Find where the given text appears and provide that cell's center as [X, Y] coordinate. 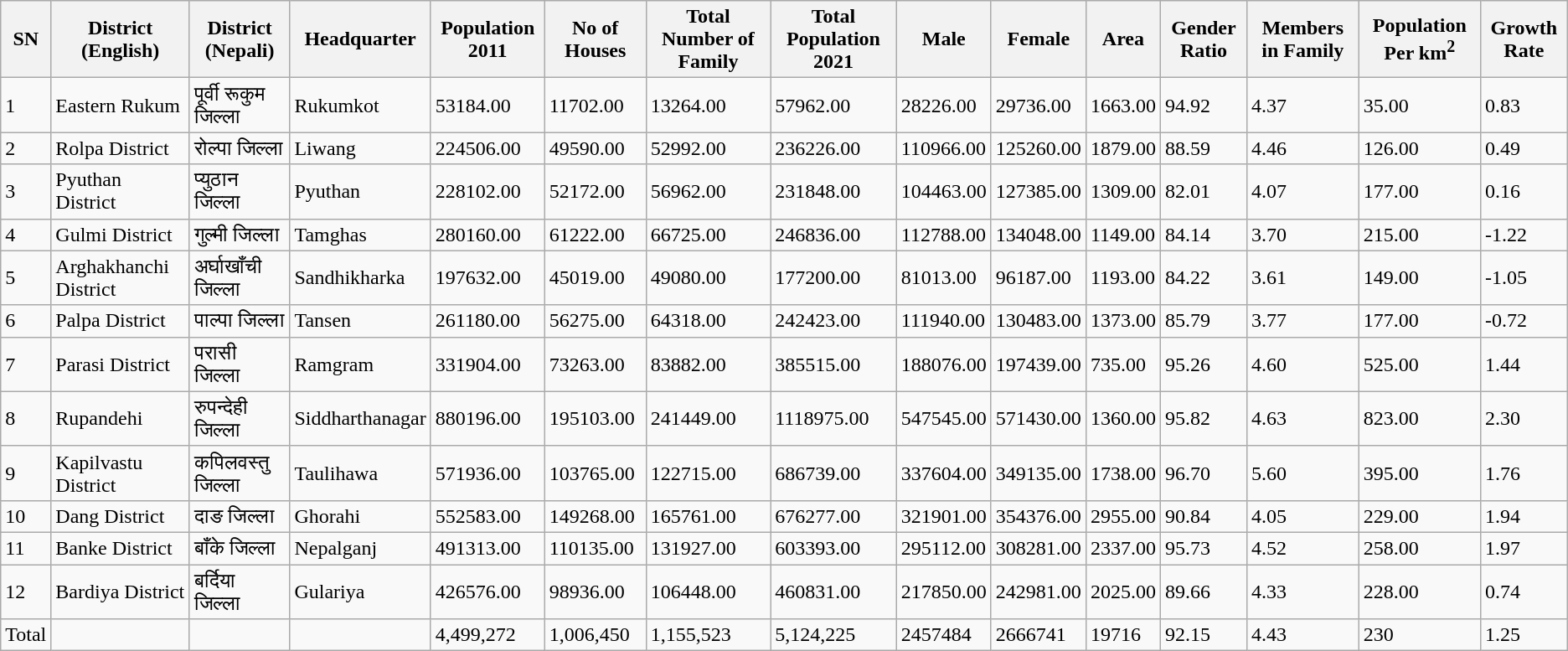
89.66 [1203, 592]
Arghakhanchi District [121, 278]
95.82 [1203, 419]
Headquarter [360, 39]
रोल्पा जिल्ला [240, 148]
85.79 [1203, 321]
11702.00 [595, 106]
229.00 [1419, 516]
197439.00 [1039, 364]
19716 [1122, 635]
5.60 [1302, 473]
Population 2011 [487, 39]
73263.00 [595, 364]
8 [26, 419]
385515.00 [834, 364]
337604.00 [943, 473]
3.70 [1302, 235]
823.00 [1419, 419]
District (Nepali) [240, 39]
5 [26, 278]
28226.00 [943, 106]
4 [26, 235]
94.92 [1203, 106]
Kapilvastu District [121, 473]
Parasi District [121, 364]
231848.00 [834, 191]
2337.00 [1122, 548]
676277.00 [834, 516]
Eastern Rukum [121, 106]
11 [26, 548]
Gulmi District [121, 235]
686739.00 [834, 473]
110966.00 [943, 148]
Pyuthan [360, 191]
1373.00 [1122, 321]
4.33 [1302, 592]
228.00 [1419, 592]
84.14 [1203, 235]
1 [26, 106]
104463.00 [943, 191]
241449.00 [708, 419]
81013.00 [943, 278]
1309.00 [1122, 191]
230 [1419, 635]
10 [26, 516]
गुल्मी जिल्ला [240, 235]
प्युठान जिल्ला [240, 191]
228102.00 [487, 191]
83882.00 [708, 364]
5,124,225 [834, 635]
426576.00 [487, 592]
District (English) [121, 39]
95.73 [1203, 548]
4.46 [1302, 148]
308281.00 [1039, 548]
1149.00 [1122, 235]
पूर्वी रूकुम जिल्ला [240, 106]
61222.00 [595, 235]
Ramgram [360, 364]
177200.00 [834, 278]
127385.00 [1039, 191]
2.30 [1524, 419]
122715.00 [708, 473]
242423.00 [834, 321]
57962.00 [834, 106]
SN [26, 39]
Pyuthan District [121, 191]
Nepalganj [360, 548]
Palpa District [121, 321]
66725.00 [708, 235]
3 [26, 191]
Gender Ratio [1203, 39]
4.37 [1302, 106]
96.70 [1203, 473]
110135.00 [595, 548]
491313.00 [487, 548]
90.84 [1203, 516]
3.61 [1302, 278]
Banke District [121, 548]
3.77 [1302, 321]
Rolpa District [121, 148]
197632.00 [487, 278]
1,155,523 [708, 635]
242981.00 [1039, 592]
261180.00 [487, 321]
Rupandehi [121, 419]
Liwang [360, 148]
Area [1122, 39]
4.60 [1302, 364]
4.07 [1302, 191]
Tansen [360, 321]
4.52 [1302, 548]
Total [26, 635]
Male [943, 39]
0.49 [1524, 148]
84.22 [1203, 278]
96187.00 [1039, 278]
571430.00 [1039, 419]
13264.00 [708, 106]
88.59 [1203, 148]
106448.00 [708, 592]
1118975.00 [834, 419]
Gulariya [360, 592]
29736.00 [1039, 106]
पाल्पा जिल्ला [240, 321]
9 [26, 473]
603393.00 [834, 548]
Members in Family [1302, 39]
547545.00 [943, 419]
12 [26, 592]
98936.00 [595, 592]
49590.00 [595, 148]
1360.00 [1122, 419]
165761.00 [708, 516]
280160.00 [487, 235]
195103.00 [595, 419]
Bardiya District [121, 592]
1.94 [1524, 516]
Growth Rate [1524, 39]
49080.00 [708, 278]
295112.00 [943, 548]
354376.00 [1039, 516]
188076.00 [943, 364]
131927.00 [708, 548]
111940.00 [943, 321]
45019.00 [595, 278]
215.00 [1419, 235]
Rukumkot [360, 106]
6 [26, 321]
112788.00 [943, 235]
217850.00 [943, 592]
395.00 [1419, 473]
Dang District [121, 516]
224506.00 [487, 148]
236226.00 [834, 148]
4.05 [1302, 516]
अर्घाखाँची जिल्ला [240, 278]
53184.00 [487, 106]
Total Population 2021 [834, 39]
2025.00 [1122, 592]
149.00 [1419, 278]
1.25 [1524, 635]
52172.00 [595, 191]
दाङ जिल्ला [240, 516]
246836.00 [834, 235]
-0.72 [1524, 321]
Total Number of Family [708, 39]
1193.00 [1122, 278]
92.15 [1203, 635]
126.00 [1419, 148]
56962.00 [708, 191]
525.00 [1419, 364]
1.44 [1524, 364]
149268.00 [595, 516]
1.76 [1524, 473]
331904.00 [487, 364]
735.00 [1122, 364]
-1.05 [1524, 278]
बाँके जिल्ला [240, 548]
2666741 [1039, 635]
95.26 [1203, 364]
1879.00 [1122, 148]
64318.00 [708, 321]
0.83 [1524, 106]
परासी जिल्ला [240, 364]
4,499,272 [487, 635]
1.97 [1524, 548]
Ghorahi [360, 516]
No of Houses [595, 39]
0.16 [1524, 191]
कपिलवस्तु जिल्ला [240, 473]
321901.00 [943, 516]
880196.00 [487, 419]
130483.00 [1039, 321]
1738.00 [1122, 473]
0.74 [1524, 592]
रुपन्देही जिल्ला [240, 419]
349135.00 [1039, 473]
2457484 [943, 635]
134048.00 [1039, 235]
35.00 [1419, 106]
4.43 [1302, 635]
552583.00 [487, 516]
बर्दिया जिल्ला [240, 592]
125260.00 [1039, 148]
Population Per km2 [1419, 39]
7 [26, 364]
1,006,450 [595, 635]
4.63 [1302, 419]
1663.00 [1122, 106]
Sandhikharka [360, 278]
Siddharthanagar [360, 419]
2 [26, 148]
Female [1039, 39]
103765.00 [595, 473]
2955.00 [1122, 516]
571936.00 [487, 473]
258.00 [1419, 548]
82.01 [1203, 191]
56275.00 [595, 321]
52992.00 [708, 148]
-1.22 [1524, 235]
Tamghas [360, 235]
Taulihawa [360, 473]
460831.00 [834, 592]
